From the cell containing the given text, extract its center point as (x, y) coordinate. 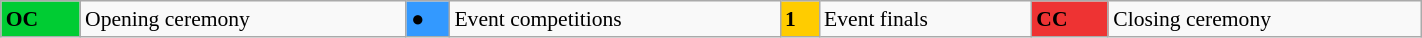
CC (1070, 19)
Closing ceremony (1264, 19)
● (428, 19)
Event competitions (614, 19)
Event finals (925, 19)
1 (800, 19)
OC (40, 19)
Opening ceremony (243, 19)
